Find where the given text appears and provide that cell's center as [X, Y] coordinate. 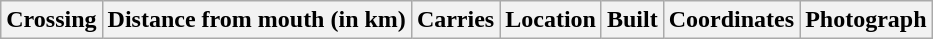
Location [551, 20]
Built [632, 20]
Coordinates [731, 20]
Crossing [52, 20]
Carries [455, 20]
Distance from mouth (in km) [256, 20]
Photograph [866, 20]
